Return [x, y] of the center of cell containing provided text 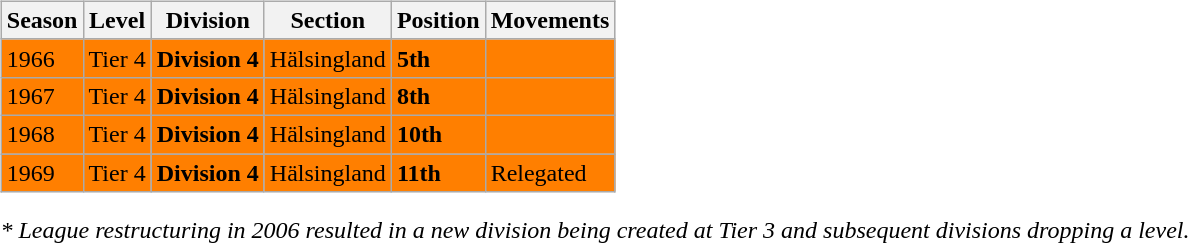
1969 [42, 173]
Section [328, 20]
1967 [42, 96]
1966 [42, 58]
1968 [42, 134]
5th [438, 58]
Movements [550, 20]
8th [438, 96]
10th [438, 134]
Position [438, 20]
Season [42, 20]
Relegated [550, 173]
Level [117, 20]
Division [208, 20]
11th [438, 173]
